Locate the cell with the specified text and output its (x, y) center coordinate. 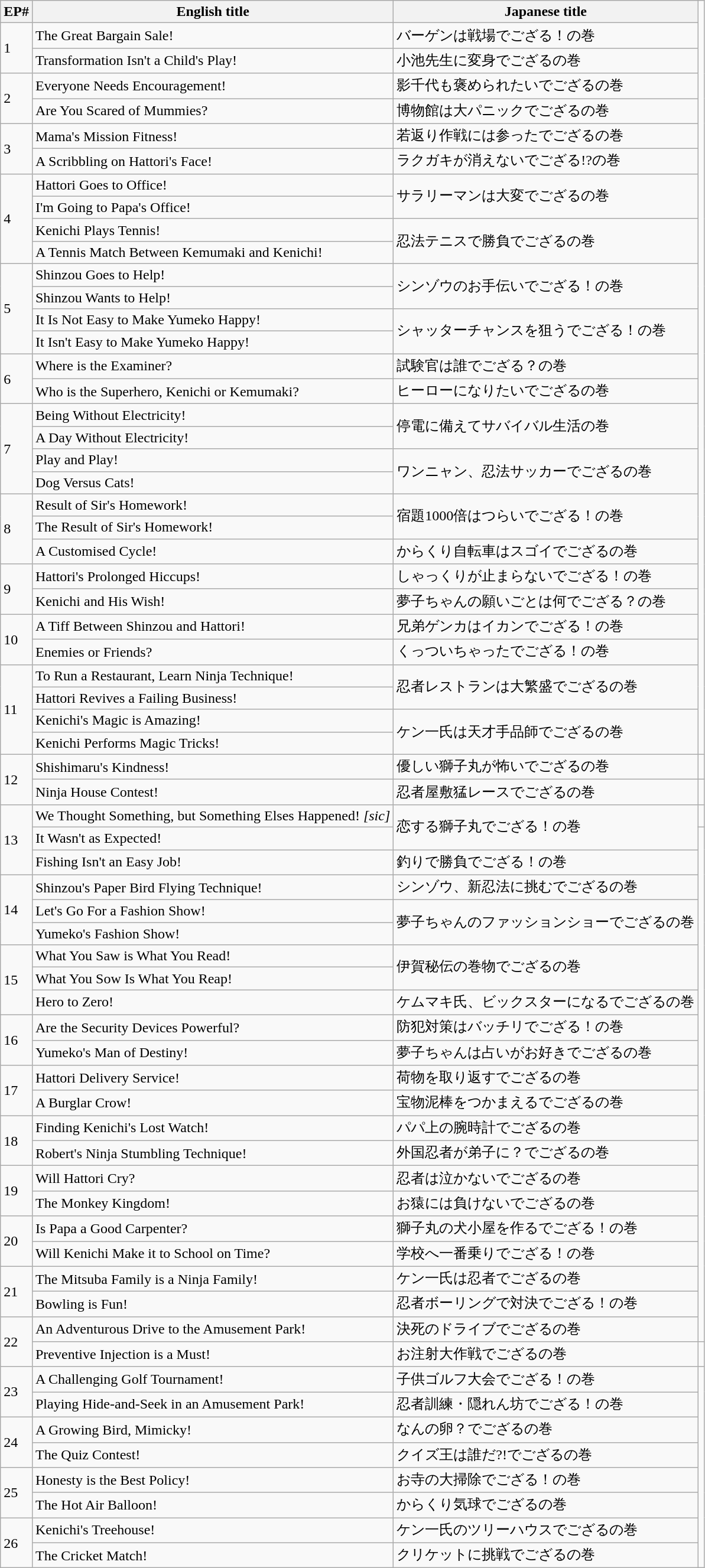
11 (17, 709)
20 (17, 1241)
1 (17, 48)
ケン一氏は天才手品師でござるの巻 (546, 732)
シンゾウのお手伝いでござる！の巻 (546, 286)
からくり自転車はスゴイでござるの巻 (546, 552)
It Wasn't as Expected! (213, 838)
Shishimaru's Kindness! (213, 767)
21 (17, 1291)
しゃっくりが止まらないでござる！の巻 (546, 576)
Let's Go For a Fashion Show! (213, 911)
Bowling is Fun! (213, 1304)
忍者ボーリングで対決でござる！の巻 (546, 1304)
Being Without Electricity! (213, 415)
25 (17, 1493)
Result of Sir's Homework! (213, 505)
ケムマキ氏、ビックスターになるでござるの巻 (546, 1003)
16 (17, 1039)
恋する獅子丸でござる！の巻 (546, 827)
18 (17, 1141)
6 (17, 379)
シャッターチャンスを狙うでござる！の巻 (546, 331)
9 (17, 589)
クリケットに挑戦でござるの巻 (546, 1556)
釣りで勝負でござる！の巻 (546, 862)
夢子ちゃんは占いがお好きでござるの巻 (546, 1052)
夢子ちゃんのファッションショーでござるの巻 (546, 922)
4 (17, 219)
荷物を取り返すでござるの巻 (546, 1078)
15 (17, 980)
獅子丸の犬小屋を作るでござる！の巻 (546, 1228)
Who is the Superhero, Kenichi or Kemumaki? (213, 391)
To Run a Restaurant, Learn Ninja Technique! (213, 676)
Are the Security Devices Powerful? (213, 1028)
Mama's Mission Fitness! (213, 136)
The Great Bargain Sale! (213, 35)
若返り作戦には参ったでござるの巻 (546, 136)
からくり気球でござるの巻 (546, 1505)
バーゲンは戦場でござる！の巻 (546, 35)
忍者訓練・隠れん坊でござる！の巻 (546, 1404)
Kenichi's Magic is Amazing! (213, 721)
決死のドライブでござるの巻 (546, 1329)
3 (17, 149)
子供ゴルフ大会でござる！の巻 (546, 1380)
Shinzou Goes to Help! (213, 275)
What You Saw is What You Read! (213, 956)
Hattori's Prolonged Hiccups! (213, 576)
Ninja House Contest! (213, 793)
What You Sow Is What You Reap! (213, 979)
The Monkey Kingdom! (213, 1204)
2 (17, 98)
お猿には負けないでござるの巻 (546, 1204)
A Challenging Golf Tournament! (213, 1380)
ワンニャン、忍法サッカーでござるの巻 (546, 471)
A Tiff Between Shinzou and Hattori! (213, 627)
忍法テニスで勝負でござるの巻 (546, 241)
We Thought Something, but Something Elses Happened! [sic] (213, 816)
22 (17, 1342)
Finding Kenichi's Lost Watch! (213, 1128)
Transformation Isn't a Child's Play! (213, 60)
A Customised Cycle! (213, 552)
Kenichi's Treehouse! (213, 1531)
お注射大作戦でござるの巻 (546, 1355)
English title (213, 12)
13 (17, 840)
Dog Versus Cats! (213, 483)
試験官は誰でござる？の巻 (546, 366)
宝物泥棒をつかまえるでござるの巻 (546, 1103)
The Result of Sir's Homework! (213, 527)
影千代も褒められたいでござるの巻 (546, 86)
防犯対策はバッチリでござる！の巻 (546, 1028)
Yumeko's Fashion Show! (213, 934)
7 (17, 449)
A Burglar Crow! (213, 1103)
ケン一氏のツリーハウスでござるの巻 (546, 1531)
Enemies or Friends? (213, 652)
A Tennis Match Between Kemumaki and Kenichi! (213, 252)
ヒーローになりたいでござるの巻 (546, 391)
伊賀秘伝の巻物でござるの巻 (546, 967)
Will Kenichi Make it to School on Time? (213, 1254)
忍者レストランは大繁盛でござるの巻 (546, 687)
優しい獅子丸が怖いでござるの巻 (546, 767)
お寺の大掃除でござる！の巻 (546, 1480)
Honesty is the Best Policy! (213, 1480)
くっついちゃったでござる！の巻 (546, 652)
兄弟ゲンカはイカンでござる！の巻 (546, 627)
Where is the Examiner? (213, 366)
Hattori Goes to Office! (213, 185)
Play and Play! (213, 460)
23 (17, 1391)
パパ上の腕時計でござるの巻 (546, 1128)
学校へ一番乗りでござる！の巻 (546, 1254)
12 (17, 780)
シンゾウ、新忍法に挑むでござるの巻 (546, 887)
Shinzou Wants to Help! (213, 297)
8 (17, 529)
博物館は大パニックでござるの巻 (546, 111)
EP# (17, 12)
外国忍者が弟子に？でござるの巻 (546, 1153)
Everyone Needs Encouragement! (213, 86)
Playing Hide-and-Seek in an Amusement Park! (213, 1404)
Hattori Revives a Failing Business! (213, 698)
26 (17, 1543)
Preventive Injection is a Must! (213, 1355)
19 (17, 1191)
Shinzou's Paper Bird Flying Technique! (213, 887)
Is Papa a Good Carpenter? (213, 1228)
Japanese title (546, 12)
An Adventurous Drive to the Amusement Park! (213, 1329)
A Day Without Electricity! (213, 438)
Kenichi Performs Magic Tricks! (213, 743)
クイズ王は誰だ?!でござるの巻 (546, 1455)
停電に備えてサバイバル生活の巻 (546, 426)
The Mitsuba Family is a Ninja Family! (213, 1279)
Kenichi Plays Tennis! (213, 230)
17 (17, 1090)
10 (17, 639)
Hero to Zero! (213, 1003)
Fishing Isn't an Easy Job! (213, 862)
The Quiz Contest! (213, 1455)
I'm Going to Papa's Office! (213, 207)
なんの卵？でござるの巻 (546, 1429)
忍者は泣かないでござるの巻 (546, 1179)
忍者屋敷猛レースでござるの巻 (546, 793)
24 (17, 1442)
The Cricket Match! (213, 1556)
Kenichi and His Wish! (213, 601)
ケン一氏は忍者でござるの巻 (546, 1279)
ラクガキが消えないでござる!?の巻 (546, 162)
Robert's Ninja Stumbling Technique! (213, 1153)
夢子ちゃんの願いごとは何でござる？の巻 (546, 601)
サラリーマンは大変でござるの巻 (546, 196)
It Isn't Easy to Make Yumeko Happy! (213, 343)
Yumeko's Man of Destiny! (213, 1052)
小池先生に変身でござるの巻 (546, 60)
Will Hattori Cry? (213, 1179)
A Scribbling on Hattori's Face! (213, 162)
宿題1000倍はつらいでござる！の巻 (546, 516)
Hattori Delivery Service! (213, 1078)
It Is Not Easy to Make Yumeko Happy! (213, 320)
Are You Scared of Mummies? (213, 111)
5 (17, 308)
The Hot Air Balloon! (213, 1505)
14 (17, 909)
A Growing Bird, Mimicky! (213, 1429)
